Output the [x, y] coordinate of the center of the cell containing the given text.  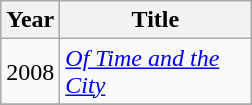
Year [30, 20]
Title [156, 20]
Of Time and the City [156, 72]
2008 [30, 72]
